Search for the cell housing the specified text and yield its [x, y] center coordinate. 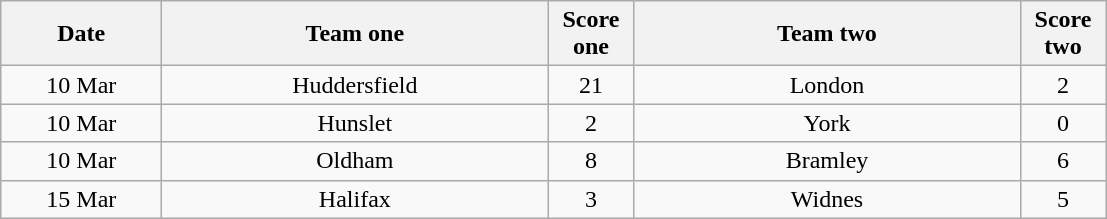
5 [1063, 199]
Team two [827, 34]
21 [591, 85]
Team one [355, 34]
Score one [591, 34]
Date [82, 34]
Bramley [827, 161]
York [827, 123]
Hunslet [355, 123]
London [827, 85]
Oldham [355, 161]
8 [591, 161]
Widnes [827, 199]
Score two [1063, 34]
3 [591, 199]
Huddersfield [355, 85]
0 [1063, 123]
15 Mar [82, 199]
6 [1063, 161]
Halifax [355, 199]
